Detect which cell encompasses the target text, then output its (X, Y) center coordinate. 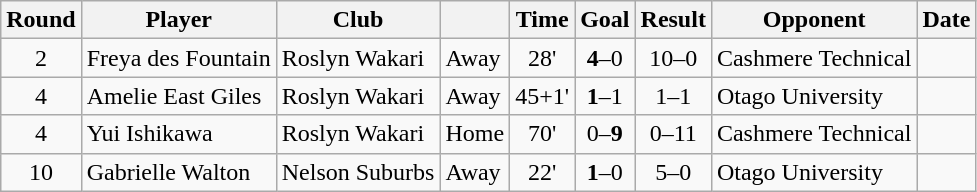
Nelson Suburbs (358, 172)
4–0 (605, 58)
Date (946, 20)
10 (41, 172)
0–9 (605, 134)
Result (673, 20)
Freya des Fountain (178, 58)
5–0 (673, 172)
Goal (605, 20)
28' (542, 58)
Club (358, 20)
Amelie East Giles (178, 96)
Gabrielle Walton (178, 172)
Yui Ishikawa (178, 134)
1–0 (605, 172)
45+1' (542, 96)
Player (178, 20)
2 (41, 58)
Time (542, 20)
0–11 (673, 134)
Home (475, 134)
70' (542, 134)
22' (542, 172)
Opponent (814, 20)
Round (41, 20)
10–0 (673, 58)
